Identify which cell holds the provided text, then report its (X, Y) central coordinate. 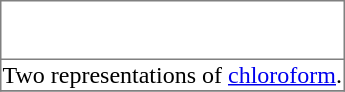
Two representations of chloroform. (172, 75)
